Scan for the cell matching the given text and deliver its (x, y) coordinate at center. 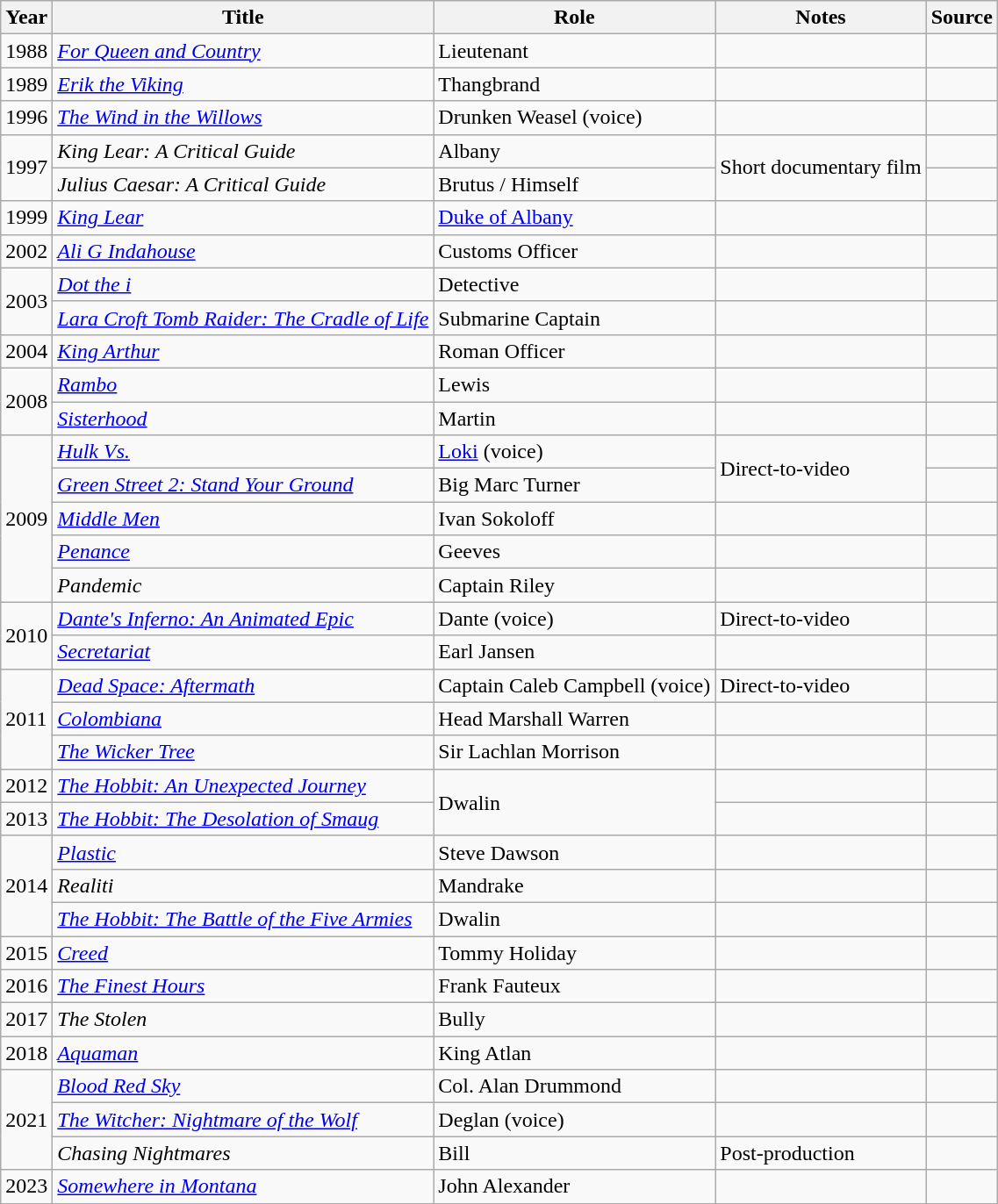
2018 (26, 1053)
Steve Dawson (574, 852)
Title (243, 18)
1999 (26, 218)
2013 (26, 819)
Lara Croft Tomb Raider: The Cradle of Life (243, 318)
Sir Lachlan Morrison (574, 752)
Martin (574, 419)
Role (574, 18)
Brutus / Himself (574, 184)
Geeves (574, 552)
2003 (26, 301)
King Atlan (574, 1053)
2009 (26, 519)
The Wind in the Willows (243, 118)
The Hobbit: The Battle of the Five Armies (243, 919)
For Queen and Country (243, 51)
Albany (574, 151)
Bully (574, 1020)
Ali G Indahouse (243, 251)
John Alexander (574, 1186)
Detective (574, 284)
Tommy Holiday (574, 952)
Sisterhood (243, 419)
Duke of Albany (574, 218)
King Arthur (243, 351)
2014 (26, 885)
Post-production (821, 1153)
Captain Caleb Campbell (voice) (574, 685)
The Hobbit: The Desolation of Smaug (243, 819)
Deglan (voice) (574, 1120)
1996 (26, 118)
Plastic (243, 852)
1997 (26, 168)
Head Marshall Warren (574, 719)
Rambo (243, 384)
Penance (243, 552)
Julius Caesar: A Critical Guide (243, 184)
Submarine Captain (574, 318)
1988 (26, 51)
2002 (26, 251)
Middle Men (243, 519)
1989 (26, 84)
The Hobbit: An Unexpected Journey (243, 785)
Creed (243, 952)
King Lear (243, 218)
Dot the i (243, 284)
Green Street 2: Stand Your Ground (243, 485)
King Lear: A Critical Guide (243, 151)
Loki (voice) (574, 452)
The Witcher: Nightmare of the Wolf (243, 1120)
Year (26, 18)
Big Marc Turner (574, 485)
Ivan Sokoloff (574, 519)
Dante (voice) (574, 619)
Roman Officer (574, 351)
Dante's Inferno: An Animated Epic (243, 619)
Earl Jansen (574, 652)
Erik the Viking (243, 84)
Captain Riley (574, 585)
The Stolen (243, 1020)
2016 (26, 986)
2010 (26, 635)
Source (962, 18)
Chasing Nightmares (243, 1153)
Lewis (574, 384)
Pandemic (243, 585)
Customs Officer (574, 251)
The Wicker Tree (243, 752)
Thangbrand (574, 84)
Mandrake (574, 885)
2012 (26, 785)
2015 (26, 952)
Lieutenant (574, 51)
Realiti (243, 885)
Blood Red Sky (243, 1086)
2011 (26, 719)
Hulk Vs. (243, 452)
2021 (26, 1120)
Colombiana (243, 719)
2004 (26, 351)
2008 (26, 401)
Bill (574, 1153)
Drunken Weasel (voice) (574, 118)
Notes (821, 18)
Col. Alan Drummond (574, 1086)
The Finest Hours (243, 986)
Somewhere in Montana (243, 1186)
2017 (26, 1020)
Dead Space: Aftermath (243, 685)
Short documentary film (821, 168)
2023 (26, 1186)
Aquaman (243, 1053)
Secretariat (243, 652)
Frank Fauteux (574, 986)
